Return (X, Y) of the center of cell containing provided text 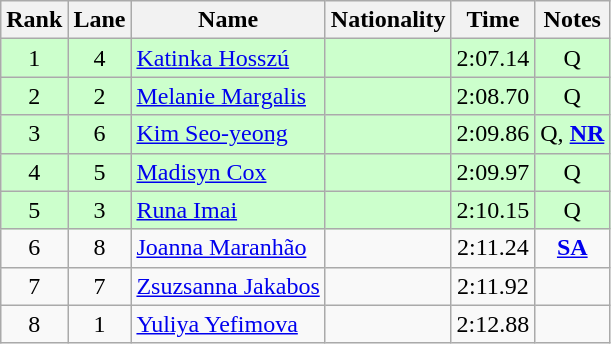
Rank (34, 20)
2:11.92 (493, 286)
2:11.24 (493, 248)
Lane (100, 20)
Melanie Margalis (228, 96)
Yuliya Yefimova (228, 324)
SA (572, 248)
Katinka Hosszú (228, 58)
Name (228, 20)
2:07.14 (493, 58)
Kim Seo-yeong (228, 134)
Time (493, 20)
Nationality (388, 20)
Notes (572, 20)
2:10.15 (493, 210)
Runa Imai (228, 210)
2:09.97 (493, 172)
Madisyn Cox (228, 172)
Zsuzsanna Jakabos (228, 286)
Q, NR (572, 134)
Joanna Maranhão (228, 248)
2:09.86 (493, 134)
2:08.70 (493, 96)
2:12.88 (493, 324)
